Pinpoint the cell where the given text exists, returning its [x, y] midpoint coordinate. 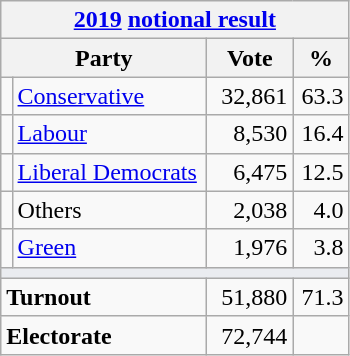
Turnout [104, 297]
Labour [110, 134]
32,861 [250, 96]
Electorate [104, 335]
1,976 [250, 248]
6,475 [250, 172]
% [321, 58]
8,530 [250, 134]
Vote [250, 58]
72,744 [250, 335]
Liberal Democrats [110, 172]
71.3 [321, 297]
2,038 [250, 210]
Green [110, 248]
16.4 [321, 134]
Party [104, 58]
51,880 [250, 297]
2019 notional result [175, 20]
Others [110, 210]
3.8 [321, 248]
Conservative [110, 96]
4.0 [321, 210]
12.5 [321, 172]
63.3 [321, 96]
